Provide the [x, y] coordinate of the cell's center where the given text is located.  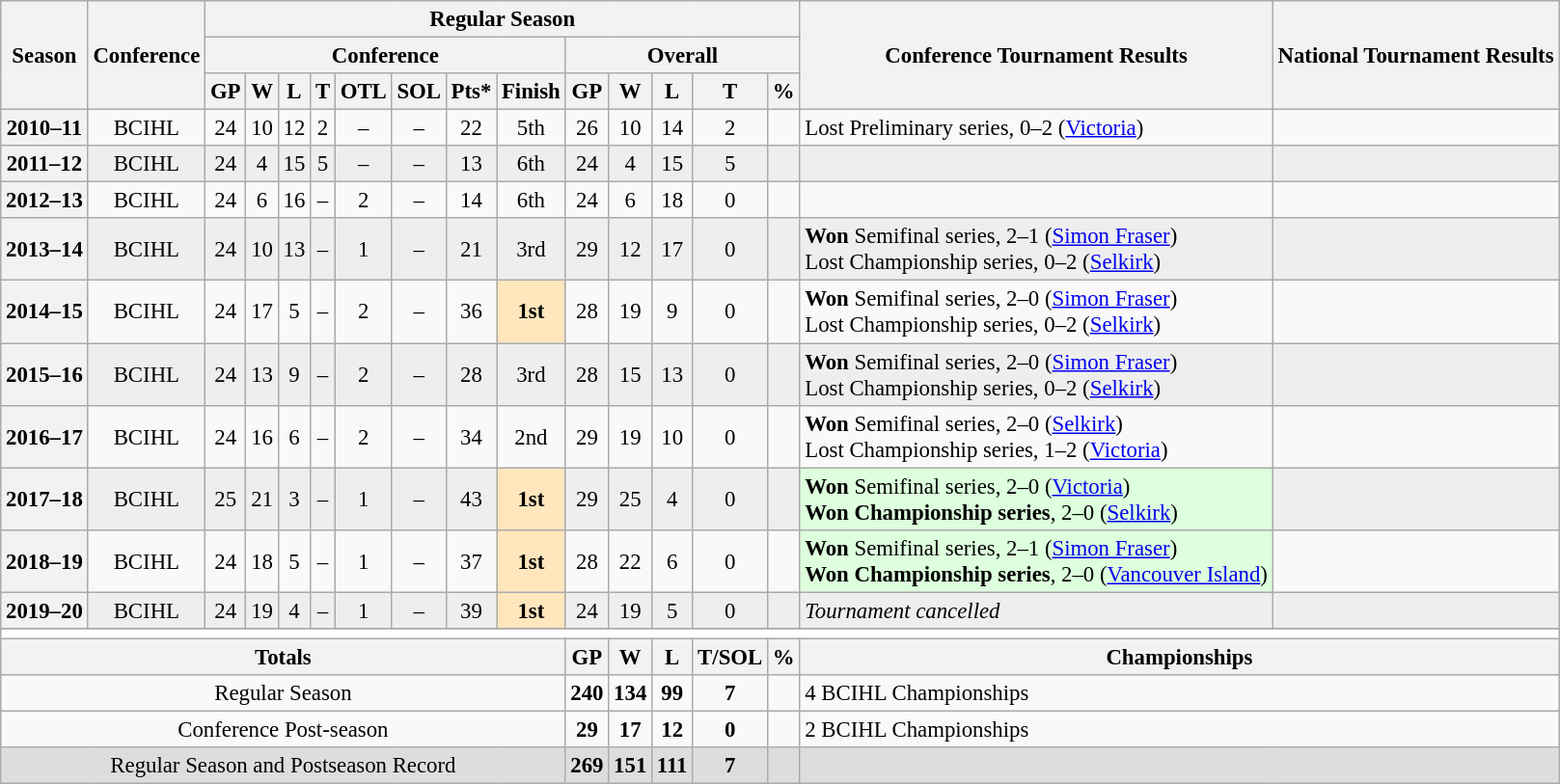
Conference Tournament Results [1036, 56]
5th [531, 128]
Totals [284, 657]
4 BCIHL Championships [1179, 693]
SOL [419, 92]
111 [672, 766]
2018–19 [44, 561]
Won Semifinal series, 2–0 (Victoria)Won Championship series, 2–0 (Selkirk) [1036, 500]
Championships [1179, 657]
Tournament cancelled [1036, 610]
Pts* [471, 92]
151 [631, 766]
2017–18 [44, 500]
2nd [531, 436]
36 [471, 312]
37 [471, 561]
Won Semifinal series, 2–0 (Selkirk)Lost Championship series, 1–2 (Victoria) [1036, 436]
39 [471, 610]
Lost Preliminary series, 0–2 (Victoria) [1036, 128]
Finish [531, 92]
2012–13 [44, 201]
Overall [683, 56]
2 BCIHL Championships [1179, 729]
2011–12 [44, 164]
2016–17 [44, 436]
34 [471, 436]
2019–20 [44, 610]
Regular Season and Postseason Record [284, 766]
240 [587, 693]
Won Semifinal series, 2–1 (Simon Fraser)Won Championship series, 2–0 (Vancouver Island) [1036, 561]
OTL [363, 92]
134 [631, 693]
Won Semifinal series, 2–1 (Simon Fraser)Lost Championship series, 0–2 (Selkirk) [1036, 249]
3 [293, 500]
Season [44, 56]
26 [587, 128]
2013–14 [44, 249]
2015–16 [44, 374]
99 [672, 693]
2014–15 [44, 312]
43 [471, 500]
Conference Post-season [284, 729]
T/SOL [730, 657]
2010–11 [44, 128]
269 [587, 766]
National Tournament Results [1416, 56]
